From the cell containing the given text, extract its center point as (x, y) coordinate. 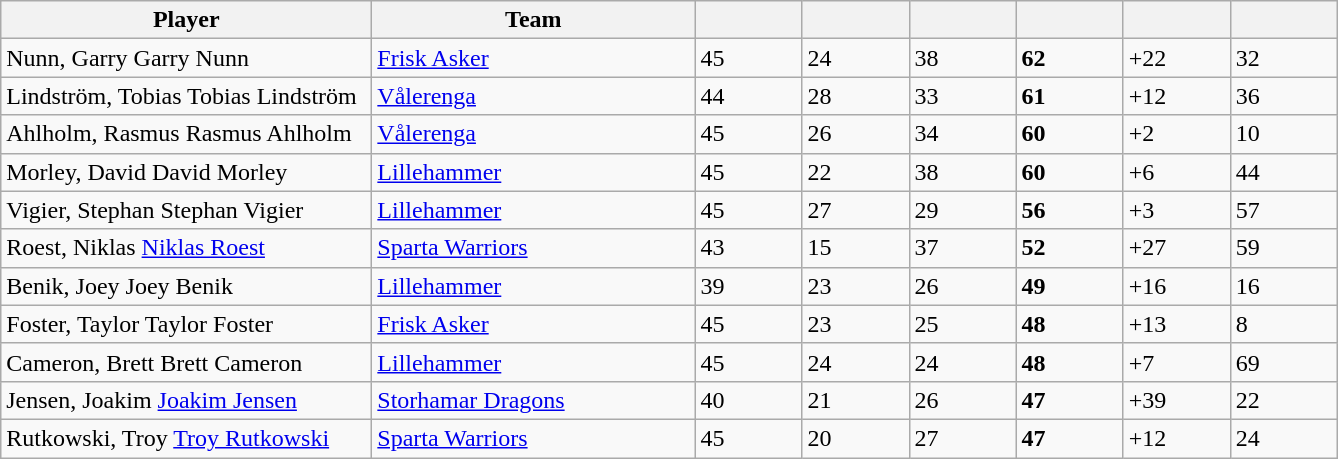
+16 (1176, 286)
Cameron, Brett Brett Cameron (186, 362)
+7 (1176, 362)
Storhamar Dragons (534, 400)
Vigier, Stephan Stephan Vigier (186, 210)
69 (1284, 362)
28 (856, 96)
Ahlholm, Rasmus Rasmus Ahlholm (186, 134)
57 (1284, 210)
40 (748, 400)
Lindström, Tobias Tobias Lindström (186, 96)
43 (748, 248)
34 (962, 134)
25 (962, 324)
10 (1284, 134)
29 (962, 210)
59 (1284, 248)
Rutkowski, Troy Troy Rutkowski (186, 438)
+39 (1176, 400)
+22 (1176, 58)
Jensen, Joakim Joakim Jensen (186, 400)
+13 (1176, 324)
+2 (1176, 134)
32 (1284, 58)
56 (1070, 210)
Foster, Taylor Taylor Foster (186, 324)
Nunn, Garry Garry Nunn (186, 58)
Morley, David David Morley (186, 172)
36 (1284, 96)
16 (1284, 286)
39 (748, 286)
37 (962, 248)
Player (186, 20)
62 (1070, 58)
Team (534, 20)
49 (1070, 286)
20 (856, 438)
52 (1070, 248)
61 (1070, 96)
+27 (1176, 248)
Roest, Niklas Niklas Roest (186, 248)
33 (962, 96)
8 (1284, 324)
+3 (1176, 210)
Benik, Joey Joey Benik (186, 286)
+6 (1176, 172)
21 (856, 400)
15 (856, 248)
